Identify which cell holds the provided text, then report its (x, y) central coordinate. 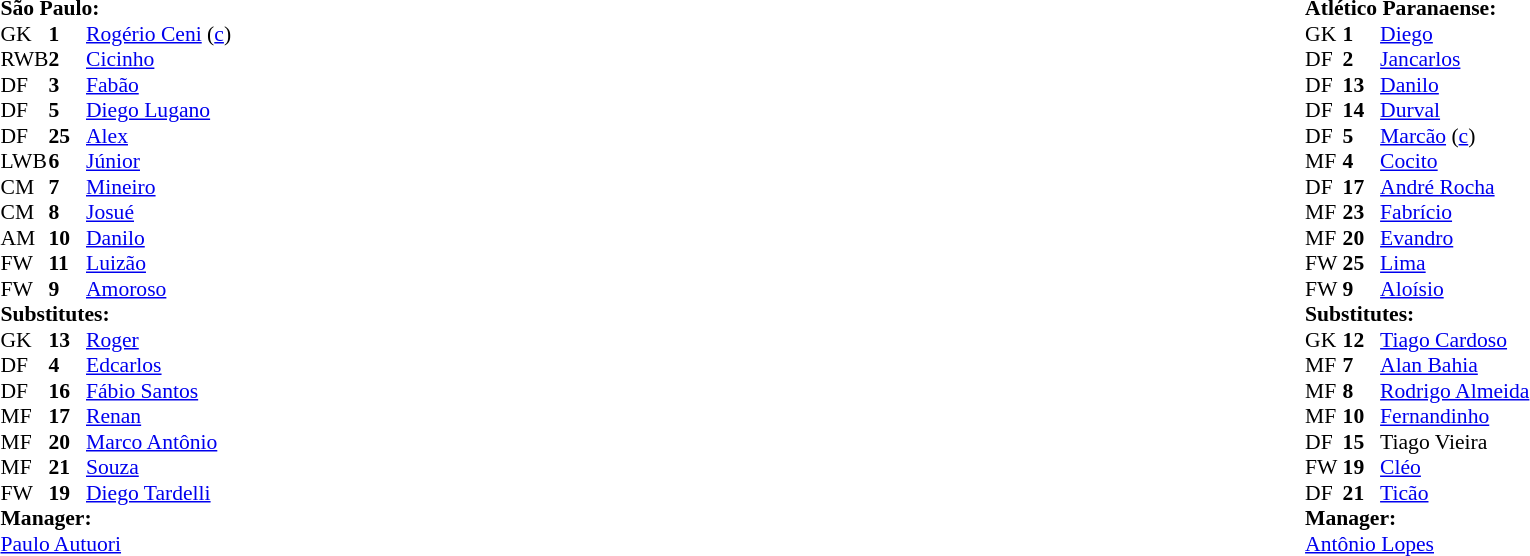
15 (1362, 442)
André Rocha (1454, 187)
Josué (158, 213)
Cocito (1454, 161)
Fábio Santos (158, 391)
Ticão (1454, 493)
Mineiro (158, 187)
3 (67, 85)
Fernandinho (1454, 417)
Fabrício (1454, 213)
Rodrigo Almeida (1454, 391)
12 (1362, 340)
Alan Bahia (1454, 365)
6 (67, 161)
RWB (24, 59)
Lima (1454, 263)
23 (1362, 213)
Marco Antônio (158, 442)
11 (67, 263)
Edcarlos (158, 365)
Evandro (1454, 238)
Diego Lugano (158, 111)
Diego Tardelli (158, 493)
Renan (158, 417)
LWB (24, 161)
Rogério Ceni (c) (158, 34)
Roger (158, 340)
Fabão (158, 85)
Aloísio (1454, 289)
Cicinho (158, 59)
Alex (158, 136)
Jancarlos (1454, 59)
16 (67, 391)
Diego (1454, 34)
Tiago Cardoso (1454, 340)
14 (1362, 111)
Tiago Vieira (1454, 442)
Souza (158, 467)
Cléo (1454, 467)
Marcão (c) (1454, 136)
Durval (1454, 111)
Luizão (158, 263)
AM (24, 238)
Amoroso (158, 289)
Júnior (158, 161)
